Return [x, y] of the center of cell containing provided text 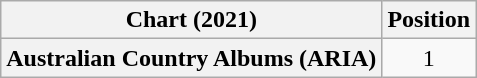
1 [429, 58]
Chart (2021) [192, 20]
Position [429, 20]
Australian Country Albums (ARIA) [192, 58]
